Find where the given text appears and provide that cell's center as [x, y] coordinate. 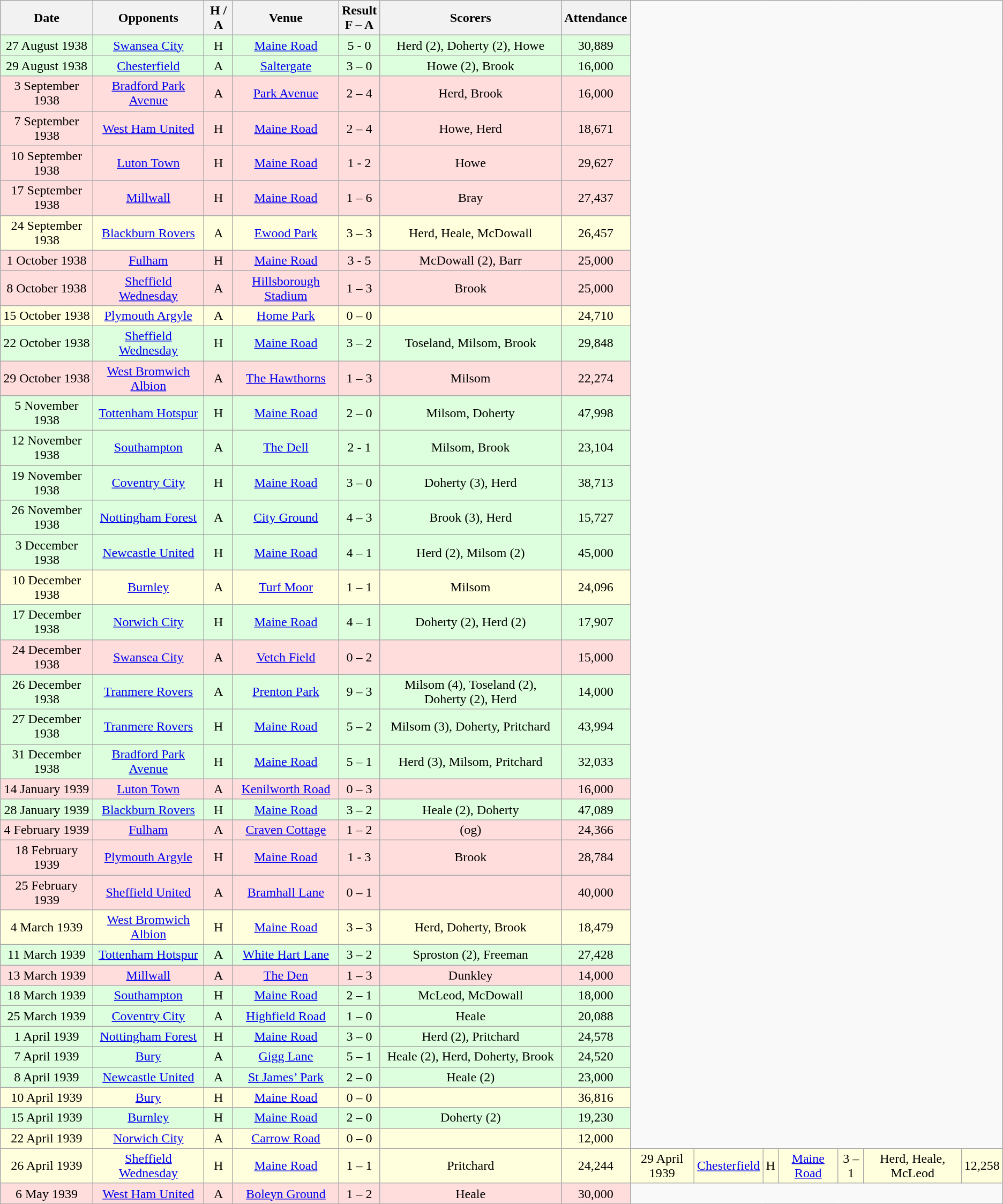
Toseland, Milsom, Brook [470, 343]
Milsom, Doherty [470, 413]
26 November 1938 [47, 517]
8 October 1938 [47, 288]
Gigg Lane [286, 1057]
18,671 [596, 129]
26 December 1938 [47, 692]
Milsom (3), Doherty, Pritchard [470, 726]
H / A [219, 18]
36,816 [596, 1097]
Vetch Field [286, 657]
17 September 1938 [47, 198]
Scorers [470, 18]
Boleyn Ground [286, 1193]
Pritchard [470, 1165]
1 October 1938 [47, 260]
23,104 [596, 448]
29 October 1938 [47, 378]
25 February 1939 [47, 892]
Heale (2) [470, 1077]
Howe, Herd [470, 129]
15 October 1938 [47, 315]
12,000 [596, 1138]
15,000 [596, 657]
13 March 1939 [47, 975]
Doherty (2), Herd (2) [470, 622]
30,889 [596, 46]
10 December 1938 [47, 587]
White Hart Lane [286, 955]
4 February 1939 [47, 830]
29 August 1938 [47, 66]
31 December 1938 [47, 762]
Carrow Road [286, 1138]
24 December 1938 [47, 657]
29 April 1939 [662, 1165]
Home Park [286, 315]
Sproston (2), Freeman [470, 955]
18 March 1939 [47, 996]
McDowall (2), Barr [470, 260]
4 – 3 [359, 517]
24,710 [596, 315]
Bray [470, 198]
2 – 1 [359, 996]
24,244 [596, 1165]
24 September 1938 [47, 232]
10 April 1939 [47, 1097]
47,998 [596, 413]
Ewood Park [286, 232]
Herd (2), Pritchard [470, 1036]
Herd (2), Doherty (2), Howe [470, 46]
19,230 [596, 1118]
20,088 [596, 1016]
22,274 [596, 378]
25 March 1939 [47, 1016]
0 – 1 [359, 892]
Venue [286, 18]
28 January 1939 [47, 809]
27,437 [596, 198]
Herd, Doherty, Brook [470, 928]
3 December 1938 [47, 553]
12,258 [982, 1165]
29,848 [596, 343]
The Dell [286, 448]
St James’ Park [286, 1077]
Highfield Road [286, 1016]
Park Avenue [286, 93]
1 – 6 [359, 198]
Craven Cottage [286, 830]
The Hawthorns [286, 378]
7 April 1939 [47, 1057]
38,713 [596, 483]
24,578 [596, 1036]
Howe (2), Brook [470, 66]
14 January 1939 [47, 789]
3 – 1 [851, 1165]
9 – 3 [359, 692]
19 November 1938 [47, 483]
McLeod, McDowall [470, 996]
26,457 [596, 232]
24,520 [596, 1057]
1 - 3 [359, 857]
27 December 1938 [47, 726]
Doherty (2) [470, 1118]
29,627 [596, 163]
2 - 1 [359, 448]
8 April 1939 [47, 1077]
18 February 1939 [47, 857]
1 April 1939 [47, 1036]
17,907 [596, 622]
11 March 1939 [47, 955]
Howe [470, 163]
27,428 [596, 955]
6 May 1939 [47, 1193]
1 - 2 [359, 163]
Herd, Heale, McLeod [912, 1165]
Milsom, Brook [470, 448]
18,000 [596, 996]
12 November 1938 [47, 448]
5 - 0 [359, 46]
22 April 1939 [47, 1138]
47,089 [596, 809]
45,000 [596, 553]
28,784 [596, 857]
0 – 3 [359, 789]
15 April 1939 [47, 1118]
24,096 [596, 587]
43,994 [596, 726]
Bramhall Lane [286, 892]
40,000 [596, 892]
Heale (2), Herd, Doherty, Brook [470, 1057]
5 November 1938 [47, 413]
(og) [470, 830]
17 December 1938 [47, 622]
30,000 [596, 1193]
The Den [286, 975]
10 September 1938 [47, 163]
Prenton Park [286, 692]
Date [47, 18]
Turf Moor [286, 587]
Herd, Heale, McDowall [470, 232]
Brook (3), Herd [470, 517]
5 – 2 [359, 726]
Attendance [596, 18]
3 September 1938 [47, 93]
15,727 [596, 517]
32,033 [596, 762]
Saltergate [286, 66]
22 October 1938 [47, 343]
Heale (2), Doherty [470, 809]
7 September 1938 [47, 129]
Milsom (4), Toseland (2), Doherty (2), Herd [470, 692]
23,000 [596, 1077]
Dunkley [470, 975]
1 – 0 [359, 1016]
26 April 1939 [47, 1165]
0 – 2 [359, 657]
Hillsborough Stadium [286, 288]
Herd, Brook [470, 93]
Opponents [148, 18]
Doherty (3), Herd [470, 483]
4 March 1939 [47, 928]
27 August 1938 [47, 46]
Kenilworth Road [286, 789]
3 - 5 [359, 260]
City Ground [286, 517]
Herd (3), Milsom, Pritchard [470, 762]
ResultF – A [359, 18]
24,366 [596, 830]
Herd (2), Milsom (2) [470, 553]
18,479 [596, 928]
Sheffield United [148, 892]
